Output the [X, Y] coordinate of the center of the cell containing the given text.  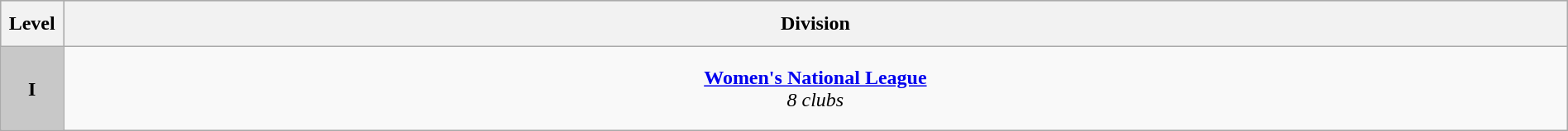
Women's National League8 clubs [815, 89]
Level [32, 24]
Division [815, 24]
I [32, 89]
